Scan for the cell matching the given text and deliver its (X, Y) coordinate at center. 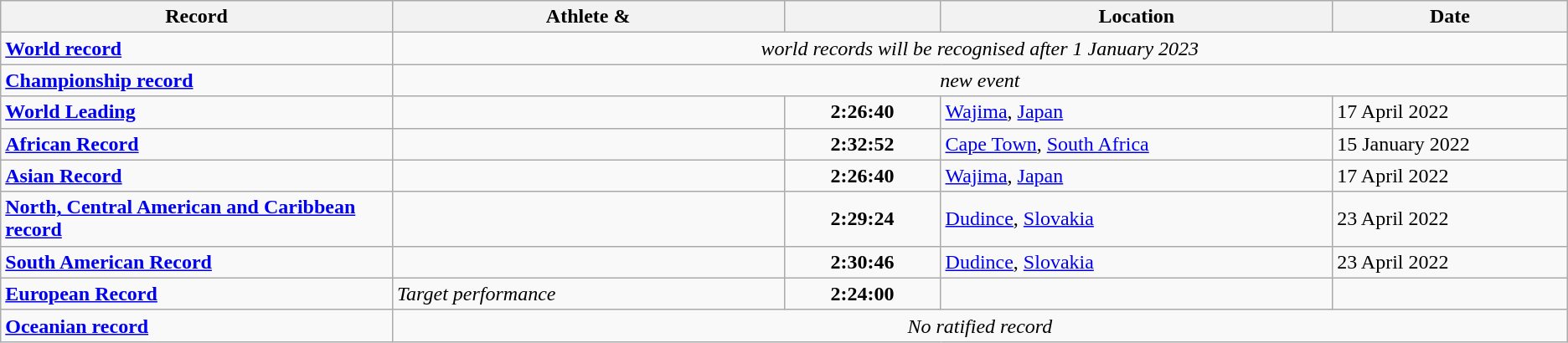
North, Central American and Caribbean record (197, 219)
African Record (197, 144)
2:24:00 (863, 294)
Location (1137, 17)
European Record (197, 294)
Oceanian record (197, 325)
World record (197, 49)
South American Record (197, 262)
Date (1451, 17)
No ratified record (980, 325)
Record (197, 17)
Cape Town, South Africa (1137, 144)
15 January 2022 (1451, 144)
Target performance (588, 294)
2:30:46 (863, 262)
Athlete & (588, 17)
Championship record (197, 80)
new event (980, 80)
Asian Record (197, 176)
World Leading (197, 112)
2:29:24 (863, 219)
world records will be recognised after 1 January 2023 (980, 49)
2:32:52 (863, 144)
